Search for the cell housing the specified text and yield its (x, y) center coordinate. 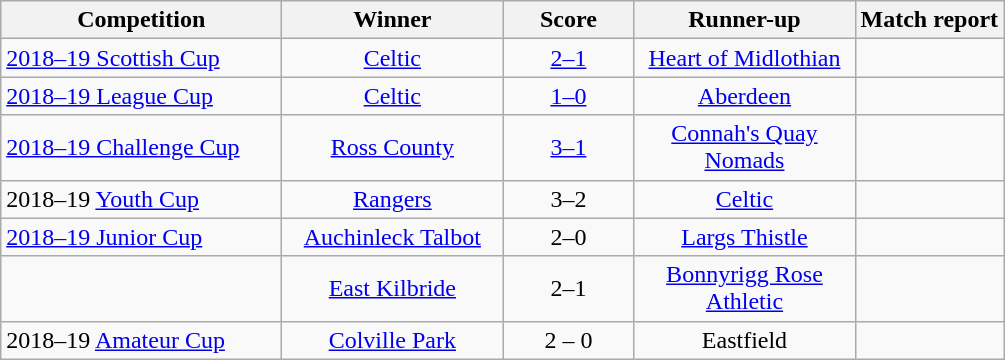
Largs Thistle (744, 237)
Rangers (392, 199)
2018–19 Junior Cup (142, 237)
East Kilbride (392, 288)
Eastfield (744, 340)
3–1 (568, 148)
Match report (930, 20)
Bonnyrigg Rose Athletic (744, 288)
2018–19 Scottish Cup (142, 58)
Runner-up (744, 20)
2–0 (568, 237)
2018–19 League Cup (142, 96)
Colville Park (392, 340)
2018–19 Amateur Cup (142, 340)
Aberdeen (744, 96)
2018–19 Challenge Cup (142, 148)
Auchinleck Talbot (392, 237)
2018–19 Youth Cup (142, 199)
Winner (392, 20)
Score (568, 20)
Connah's Quay Nomads (744, 148)
2 – 0 (568, 340)
Ross County (392, 148)
Competition (142, 20)
3–2 (568, 199)
Heart of Midlothian (744, 58)
1–0 (568, 96)
